Capture the cell that displays the provided text and extract its (x, y) central coordinate. 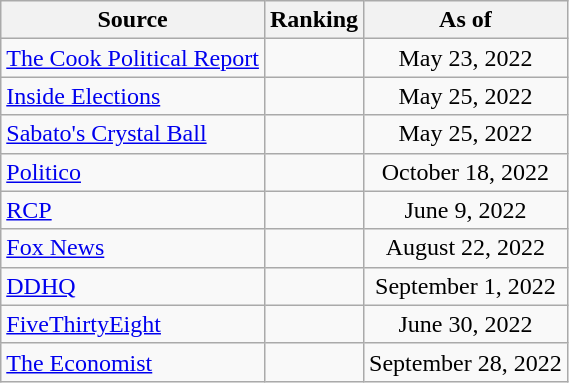
DDHQ (133, 286)
October 18, 2022 (466, 172)
RCP (133, 210)
The Economist (133, 362)
As of (466, 20)
June 30, 2022 (466, 324)
Sabato's Crystal Ball (133, 134)
September 1, 2022 (466, 286)
May 23, 2022 (466, 58)
Source (133, 20)
Inside Elections (133, 96)
The Cook Political Report (133, 58)
Fox News (133, 248)
August 22, 2022 (466, 248)
FiveThirtyEight (133, 324)
June 9, 2022 (466, 210)
Ranking (314, 20)
September 28, 2022 (466, 362)
Politico (133, 172)
